Detect which cell encompasses the target text, then output its (x, y) center coordinate. 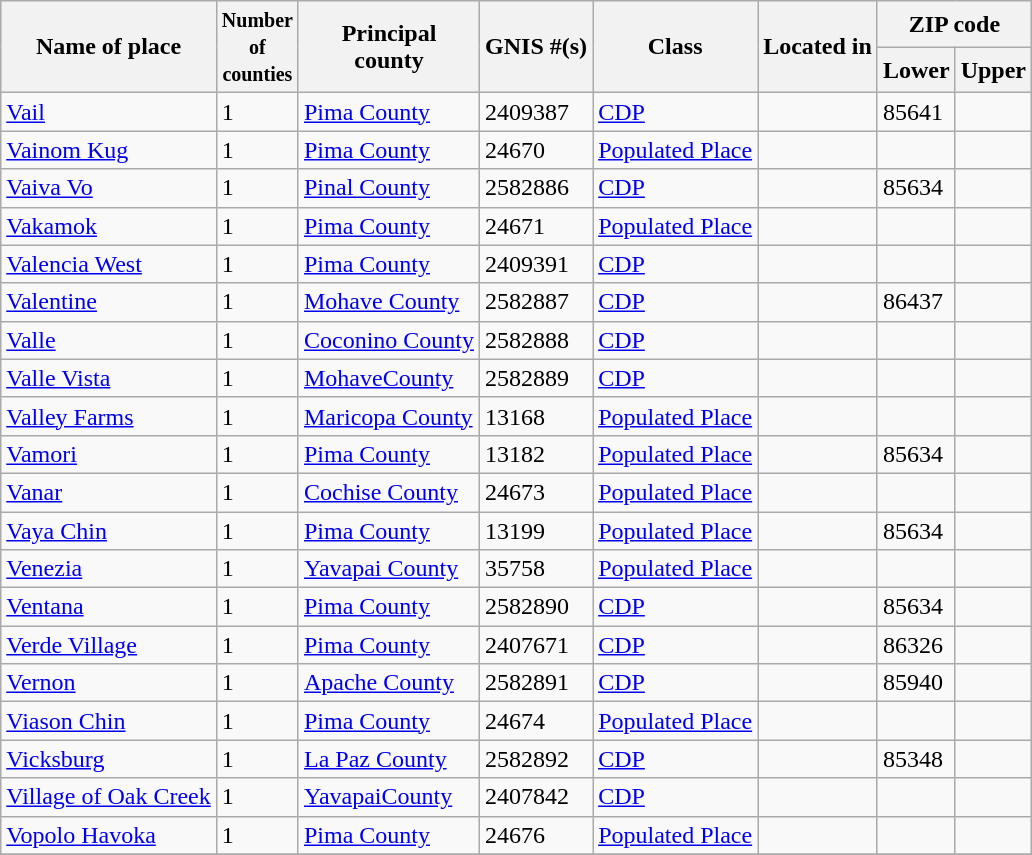
85348 (916, 759)
Vail (109, 112)
Vopolo Havoka (109, 835)
Number ofcounties (257, 47)
13199 (536, 531)
Venezia (109, 569)
2407671 (536, 645)
Mohave County (388, 302)
Vainom Kug (109, 150)
Pinal County (388, 188)
ZIP code (954, 24)
Coconino County (388, 340)
2582890 (536, 607)
2582888 (536, 340)
Vaya Chin (109, 531)
2582889 (536, 378)
Name of place (109, 47)
Viason Chin (109, 721)
Upper (993, 70)
Valencia West (109, 264)
86437 (916, 302)
35758 (536, 569)
86326 (916, 645)
La Paz County (388, 759)
24670 (536, 150)
2582891 (536, 683)
24674 (536, 721)
Vicksburg (109, 759)
Vanar (109, 492)
Apache County (388, 683)
2407842 (536, 797)
Vernon (109, 683)
Principal county (388, 47)
2409391 (536, 264)
GNIS #(s) (536, 47)
2582892 (536, 759)
85641 (916, 112)
2582887 (536, 302)
Class (676, 47)
Ventana (109, 607)
Valley Farms (109, 416)
13168 (536, 416)
13182 (536, 454)
Verde Village (109, 645)
Valentine (109, 302)
Maricopa County (388, 416)
2409387 (536, 112)
Located in (818, 47)
Lower (916, 70)
YavapaiCounty (388, 797)
Village of Oak Creek (109, 797)
24671 (536, 226)
Valle Vista (109, 378)
Vakamok (109, 226)
85940 (916, 683)
Valle (109, 340)
MohaveCounty (388, 378)
2582886 (536, 188)
Vamori (109, 454)
24673 (536, 492)
Cochise County (388, 492)
Yavapai County (388, 569)
Vaiva Vo (109, 188)
24676 (536, 835)
